Search for the cell housing the specified text and yield its [X, Y] center coordinate. 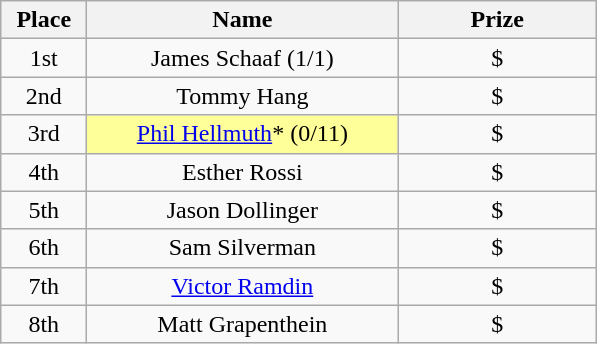
2nd [44, 96]
Matt Grapenthein [242, 324]
Prize [498, 20]
James Schaaf (1/1) [242, 58]
Esther Rossi [242, 172]
7th [44, 286]
Sam Silverman [242, 248]
6th [44, 248]
5th [44, 210]
Phil Hellmuth* (0/11) [242, 134]
1st [44, 58]
Victor Ramdin [242, 286]
4th [44, 172]
Place [44, 20]
Jason Dollinger [242, 210]
3rd [44, 134]
Tommy Hang [242, 96]
8th [44, 324]
Name [242, 20]
